Identify which cell holds the provided text, then report its [X, Y] central coordinate. 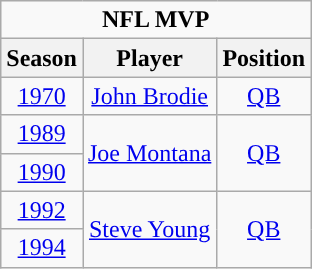
1992 [42, 210]
Joe Montana [149, 153]
Position [264, 58]
NFL MVP [156, 20]
1970 [42, 96]
1994 [42, 248]
1989 [42, 134]
Steve Young [149, 229]
1990 [42, 172]
Player [149, 58]
John Brodie [149, 96]
Season [42, 58]
